Find where the given text appears and provide that cell's center as (X, Y) coordinate. 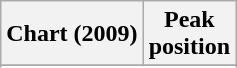
Chart (2009) (72, 34)
Peakposition (189, 34)
